Capture the cell that displays the provided text and extract its [x, y] central coordinate. 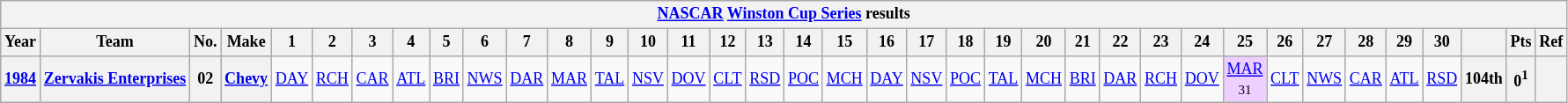
2 [332, 42]
25 [1245, 42]
Team [114, 42]
3 [372, 42]
104th [1484, 79]
No. [206, 42]
8 [570, 42]
14 [804, 42]
11 [688, 42]
Pts [1521, 42]
13 [765, 42]
1984 [21, 79]
1 [291, 42]
16 [887, 42]
23 [1161, 42]
26 [1285, 42]
Ref [1551, 42]
02 [206, 79]
21 [1083, 42]
12 [727, 42]
Chevy [247, 79]
7 [526, 42]
19 [1003, 42]
20 [1044, 42]
29 [1404, 42]
6 [484, 42]
18 [966, 42]
30 [1442, 42]
9 [609, 42]
MAR [570, 79]
01 [1521, 79]
MAR31 [1245, 79]
Make [247, 42]
Year [21, 42]
Zervakis Enterprises [114, 79]
4 [411, 42]
5 [447, 42]
NASCAR Winston Cup Series results [784, 14]
22 [1120, 42]
28 [1366, 42]
10 [648, 42]
27 [1324, 42]
15 [844, 42]
24 [1202, 42]
17 [926, 42]
